Determine the [X, Y] coordinate at the center of the cell enclosing the given text.  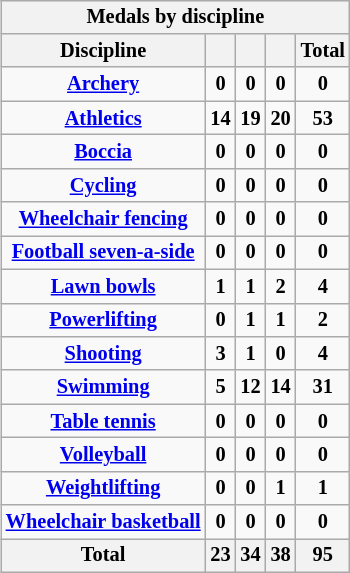
Table tennis [104, 421]
38 [281, 556]
Football seven-a-side [104, 253]
23 [220, 556]
53 [323, 118]
31 [323, 387]
Powerlifting [104, 320]
19 [251, 118]
5 [220, 387]
Shooting [104, 354]
Cycling [104, 185]
Wheelchair fencing [104, 219]
20 [281, 118]
Discipline [104, 51]
Swimming [104, 387]
Athletics [104, 118]
Weightlifting [104, 488]
Boccia [104, 152]
Medals by discipline [176, 17]
Wheelchair basketball [104, 522]
12 [251, 387]
95 [323, 556]
3 [220, 354]
Lawn bowls [104, 286]
34 [251, 556]
Archery [104, 84]
Volleyball [104, 455]
